Extract the [x, y] coordinate from the center of the cell holding the provided text.  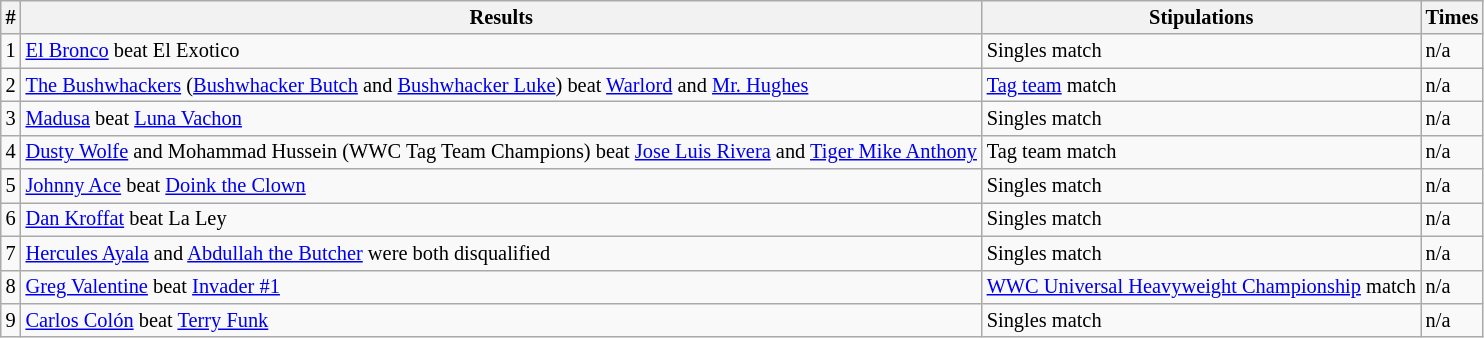
WWC Universal Heavyweight Championship match [1202, 287]
6 [11, 219]
Greg Valentine beat Invader #1 [502, 287]
# [11, 17]
7 [11, 253]
1 [11, 51]
9 [11, 320]
4 [11, 152]
Stipulations [1202, 17]
2 [11, 85]
El Bronco beat El Exotico [502, 51]
5 [11, 186]
Johnny Ace beat Doink the Clown [502, 186]
Dan Kroffat beat La Ley [502, 219]
Results [502, 17]
Dusty Wolfe and Mohammad Hussein (WWC Tag Team Champions) beat Jose Luis Rivera and Tiger Mike Anthony [502, 152]
3 [11, 118]
8 [11, 287]
Hercules Ayala and Abdullah the Butcher were both disqualified [502, 253]
The Bushwhackers (Bushwhacker Butch and Bushwhacker Luke) beat Warlord and Mr. Hughes [502, 85]
Carlos Colón beat Terry Funk [502, 320]
Madusa beat Luna Vachon [502, 118]
Times [1452, 17]
